Identify which cell holds the provided text, then report its (x, y) central coordinate. 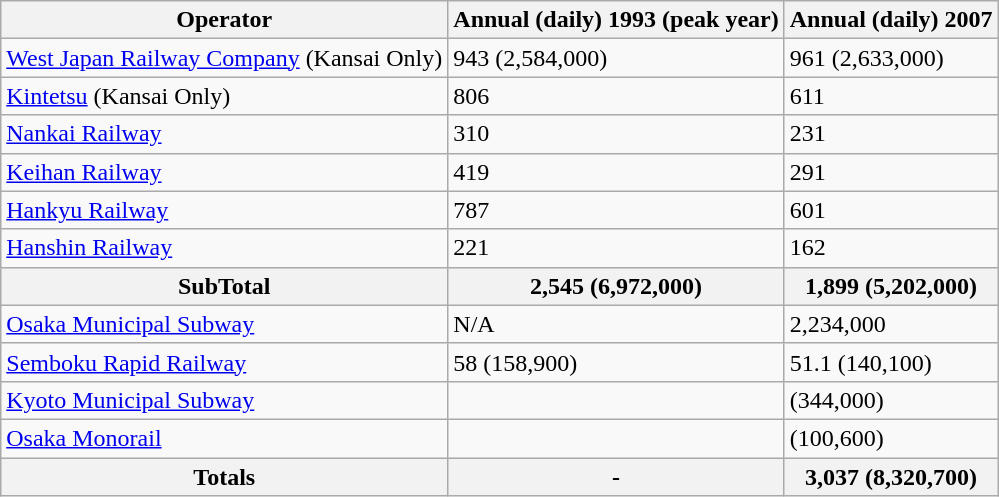
Hanshin Railway (224, 248)
Keihan Railway (224, 172)
Totals (224, 477)
Osaka Municipal Subway (224, 324)
51.1 (140,100) (891, 362)
1,899 (5,202,000) (891, 286)
Nankai Railway (224, 134)
943 (2,584,000) (616, 58)
419 (616, 172)
2,234,000 (891, 324)
601 (891, 210)
SubTotal (224, 286)
West Japan Railway Company (Kansai Only) (224, 58)
Annual (daily) 2007 (891, 20)
Operator (224, 20)
Kyoto Municipal Subway (224, 400)
806 (616, 96)
162 (891, 248)
787 (616, 210)
58 (158,900) (616, 362)
611 (891, 96)
231 (891, 134)
Hankyu Railway (224, 210)
291 (891, 172)
N/A (616, 324)
221 (616, 248)
310 (616, 134)
Kintetsu (Kansai Only) (224, 96)
2,545 (6,972,000) (616, 286)
(100,600) (891, 438)
3,037 (8,320,700) (891, 477)
Annual (daily) 1993 (peak year) (616, 20)
(344,000) (891, 400)
961 (2,633,000) (891, 58)
Osaka Monorail (224, 438)
- (616, 477)
Semboku Rapid Railway (224, 362)
